Provide the [X, Y] coordinate of the cell's center where the given text is located.  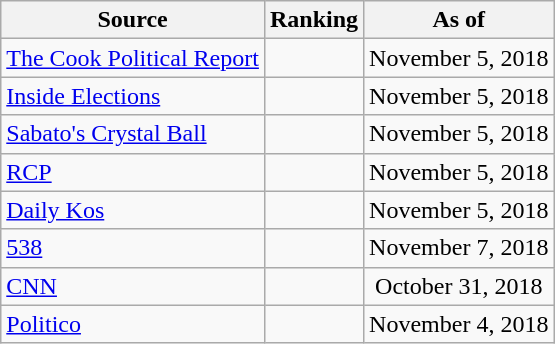
November 4, 2018 [459, 324]
Ranking [314, 20]
Politico [133, 324]
RCP [133, 172]
Daily Kos [133, 210]
Inside Elections [133, 96]
Source [133, 20]
Sabato's Crystal Ball [133, 134]
CNN [133, 286]
As of [459, 20]
October 31, 2018 [459, 286]
538 [133, 248]
November 7, 2018 [459, 248]
The Cook Political Report [133, 58]
